Pinpoint the cell where the given text exists, returning its (x, y) midpoint coordinate. 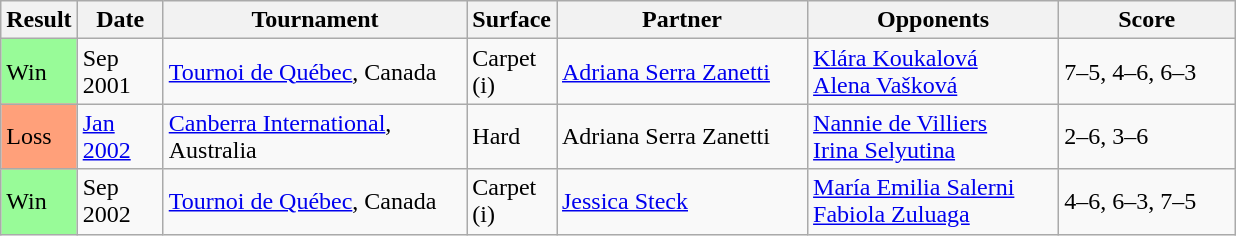
Klára Koukalová Alena Vašková (934, 72)
4–6, 6–3, 7–5 (1147, 202)
Jan 2002 (120, 136)
Nannie de Villiers Irina Selyutina (934, 136)
7–5, 4–6, 6–3 (1147, 72)
Date (120, 20)
Canberra International, Australia (315, 136)
María Emilia Salerni Fabiola Zuluaga (934, 202)
2–6, 3–6 (1147, 136)
Sep 2001 (120, 72)
Sep 2002 (120, 202)
Jessica Steck (682, 202)
Partner (682, 20)
Tournament (315, 20)
Surface (512, 20)
Loss (39, 136)
Hard (512, 136)
Result (39, 20)
Opponents (934, 20)
Score (1147, 20)
